Locate the cell with the specified text and output its [x, y] center coordinate. 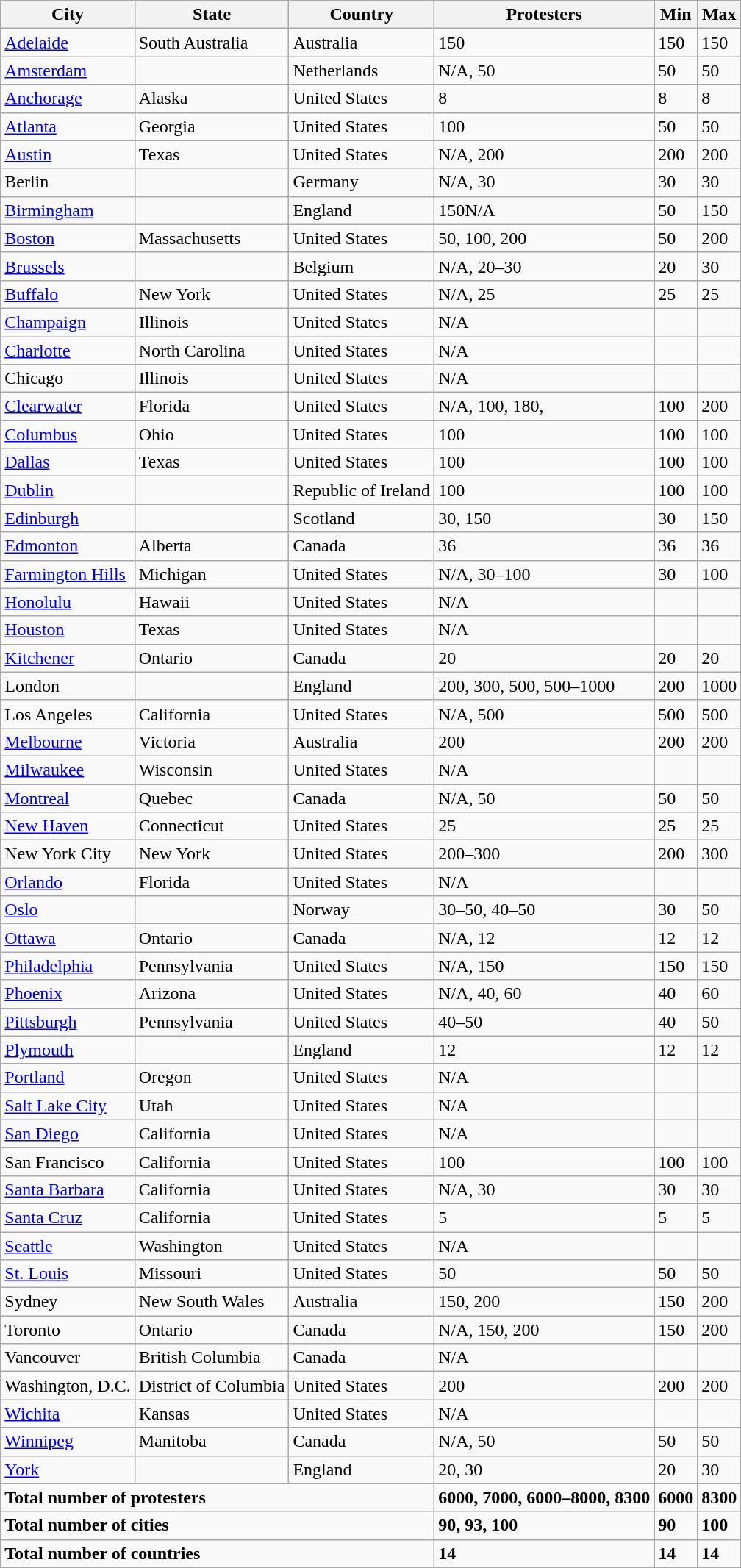
North Carolina [212, 351]
Ohio [212, 434]
Ottawa [68, 938]
Connecticut [212, 826]
Dallas [68, 462]
Protesters [544, 15]
Philadelphia [68, 966]
Boston [68, 238]
Total number of cities [218, 1525]
Scotland [362, 518]
40–50 [544, 1022]
N/A, 100, 180, [544, 407]
Quebec [212, 798]
Vancouver [68, 1358]
Min [676, 15]
Washington [212, 1246]
N/A, 12 [544, 938]
30, 150 [544, 518]
Edmonton [68, 546]
New Haven [68, 826]
Sydney [68, 1302]
300 [719, 854]
N/A, 150 [544, 966]
Los Angeles [68, 714]
6000, 7000, 6000–8000, 8300 [544, 1497]
Alaska [212, 99]
Manitoba [212, 1442]
Salt Lake City [68, 1106]
Max [719, 15]
Dublin [68, 490]
Santa Barbara [68, 1189]
Edinburgh [68, 518]
N/A, 20–30 [544, 266]
Kansas [212, 1414]
Montreal [68, 798]
Utah [212, 1106]
N/A, 500 [544, 714]
Amsterdam [68, 71]
90, 93, 100 [544, 1525]
State [212, 15]
Chicago [68, 379]
Oslo [68, 910]
Netherlands [362, 71]
Total number of protesters [218, 1497]
150, 200 [544, 1302]
Seattle [68, 1246]
Berlin [68, 182]
N/A, 25 [544, 294]
200, 300, 500, 500–1000 [544, 686]
N/A, 30–100 [544, 574]
Portland [68, 1078]
Total number of countries [218, 1553]
San Diego [68, 1134]
Kitchener [68, 658]
60 [719, 994]
Anchorage [68, 99]
Champaign [68, 322]
San Francisco [68, 1161]
1000 [719, 686]
90 [676, 1525]
Wisconsin [212, 770]
London [68, 686]
Missouri [212, 1274]
Birmingham [68, 210]
Phoenix [68, 994]
N/A, 150, 200 [544, 1330]
York [68, 1469]
Winnipeg [68, 1442]
Washington, D.C. [68, 1386]
Plymouth [68, 1050]
Victoria [212, 742]
Massachusetts [212, 238]
Brussels [68, 266]
City [68, 15]
British Columbia [212, 1358]
Clearwater [68, 407]
Michigan [212, 574]
New York City [68, 854]
Columbus [68, 434]
Alberta [212, 546]
Country [362, 15]
Austin [68, 154]
Belgium [362, 266]
8300 [719, 1497]
Wichita [68, 1414]
South Australia [212, 43]
Germany [362, 182]
St. Louis [68, 1274]
Santa Cruz [68, 1217]
Norway [362, 910]
New South Wales [212, 1302]
Houston [68, 630]
N/A, 200 [544, 154]
Toronto [68, 1330]
150N/A [544, 210]
Republic of Ireland [362, 490]
Oregon [212, 1078]
District of Columbia [212, 1386]
Orlando [68, 882]
50, 100, 200 [544, 238]
Atlanta [68, 126]
200–300 [544, 854]
Farmington Hills [68, 574]
Georgia [212, 126]
Arizona [212, 994]
6000 [676, 1497]
Melbourne [68, 742]
Adelaide [68, 43]
Pittsburgh [68, 1022]
Buffalo [68, 294]
N/A, 40, 60 [544, 994]
Honolulu [68, 602]
20, 30 [544, 1469]
30–50, 40–50 [544, 910]
Hawaii [212, 602]
Charlotte [68, 351]
Milwaukee [68, 770]
